Find where the given text appears and provide that cell's center as [x, y] coordinate. 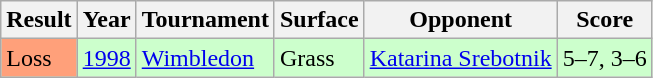
Loss [39, 58]
Grass [319, 58]
Result [39, 20]
1998 [106, 58]
Year [106, 20]
Opponent [460, 20]
Surface [319, 20]
Wimbledon [205, 58]
Tournament [205, 20]
5–7, 3–6 [604, 58]
Score [604, 20]
Katarina Srebotnik [460, 58]
